Capture the cell that displays the provided text and extract its (X, Y) central coordinate. 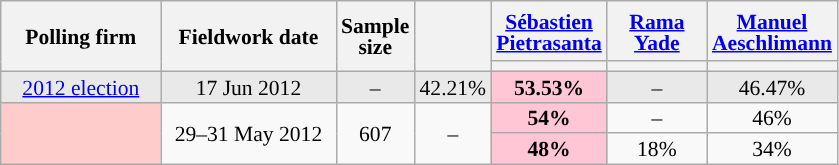
Sébastien Pietrasanta (549, 31)
46% (772, 118)
46.47% (772, 86)
Manuel Aeschlimann (772, 31)
54% (549, 118)
17 Jun 2012 (248, 86)
Fieldwork date (248, 36)
34% (772, 150)
42.21% (452, 86)
Polling firm (81, 36)
29–31 May 2012 (248, 133)
2012 election (81, 86)
Rama Yade (657, 31)
Samplesize (375, 36)
607 (375, 133)
53.53% (549, 86)
48% (549, 150)
18% (657, 150)
